Locate the cell with the specified text and output its [x, y] center coordinate. 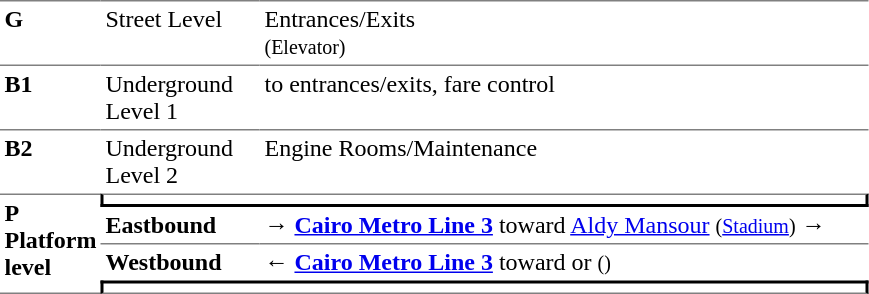
→ Cairo Metro Line 3 toward Aldy Mansour (Stadium) → [564, 226]
← Cairo Metro Line 3 toward or () [564, 262]
Underground Level 1 [180, 98]
G [50, 33]
Street Level [180, 33]
to entrances/exits, fare control [564, 98]
PPlatform level [50, 244]
Underground Level 2 [180, 162]
Eastbound [180, 226]
B1 [50, 98]
Entrances/Exits (Elevator) [564, 33]
B2 [50, 162]
Westbound [180, 262]
Engine Rooms/Maintenance [564, 162]
